From the cell containing the given text, extract its center point as (x, y) coordinate. 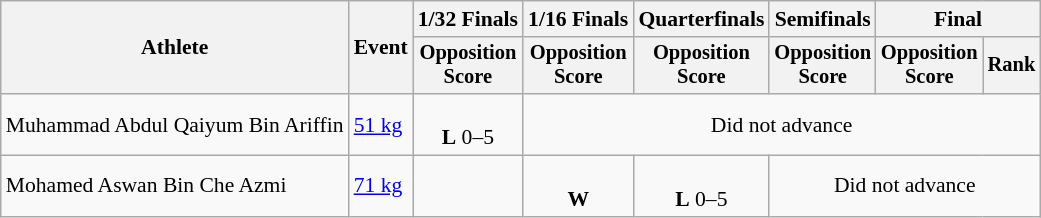
Quarterfinals (701, 19)
Final (958, 19)
Rank (1012, 66)
W (578, 186)
Athlete (175, 48)
71 kg (381, 186)
51 kg (381, 124)
1/32 Finals (468, 19)
Semifinals (822, 19)
1/16 Finals (578, 19)
Muhammad Abdul Qaiyum Bin Ariffin (175, 124)
Mohamed Aswan Bin Che Azmi (175, 186)
Event (381, 48)
